Locate the cell with the specified text and output its (x, y) center coordinate. 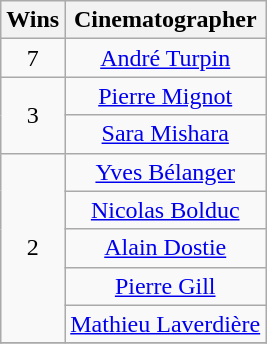
3 (33, 115)
Cinematographer (166, 20)
Pierre Gill (166, 286)
Pierre Mignot (166, 96)
Nicolas Bolduc (166, 210)
7 (33, 58)
Sara Mishara (166, 134)
André Turpin (166, 58)
2 (33, 248)
Mathieu Laverdière (166, 324)
Alain Dostie (166, 248)
Wins (33, 20)
Yves Bélanger (166, 172)
